Detect which cell encompasses the target text, then output its [X, Y] center coordinate. 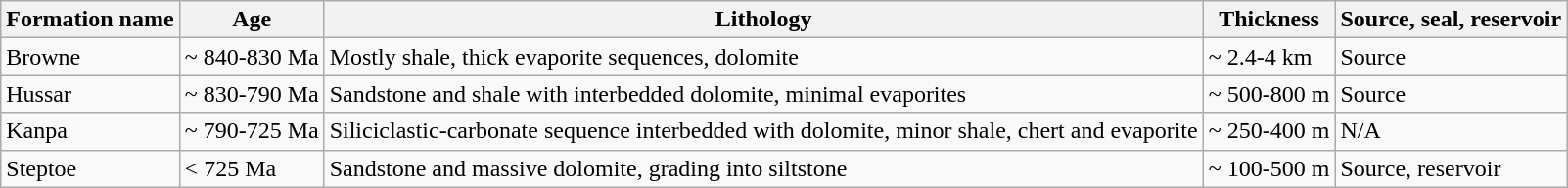
~ 840-830 Ma [252, 57]
Source, seal, reservoir [1451, 20]
Formation name [90, 20]
Kanpa [90, 131]
Lithology [763, 20]
Sandstone and massive dolomite, grading into siltstone [763, 168]
Sandstone and shale with interbedded dolomite, minimal evaporites [763, 94]
Steptoe [90, 168]
~ 250-400 m [1268, 131]
Browne [90, 57]
~ 2.4-4 km [1268, 57]
N/A [1451, 131]
Siliciclastic-carbonate sequence interbedded with dolomite, minor shale, chert and evaporite [763, 131]
Source, reservoir [1451, 168]
Age [252, 20]
Mostly shale, thick evaporite sequences, dolomite [763, 57]
~ 790-725 Ma [252, 131]
~ 500-800 m [1268, 94]
Hussar [90, 94]
~ 100-500 m [1268, 168]
~ 830-790 Ma [252, 94]
< 725 Ma [252, 168]
Thickness [1268, 20]
